Scan for the cell matching the given text and deliver its (x, y) coordinate at center. 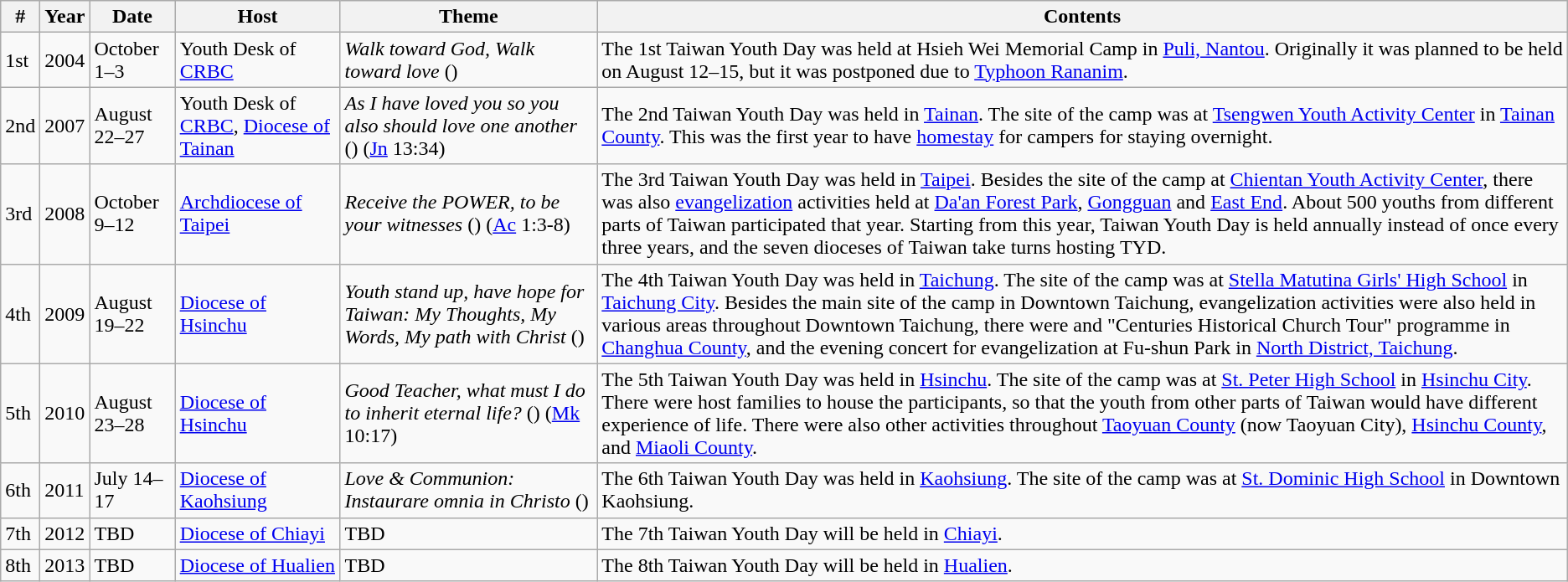
2008 (65, 214)
Year (65, 17)
July 14–17 (132, 491)
Contents (1082, 17)
Theme (469, 17)
2013 (65, 565)
3rd (20, 214)
2nd (20, 126)
August 19–22 (132, 313)
Good Teacher, what must I do to inherit eternal life? () (Mk 10:17) (469, 414)
Youth Desk of CRBC (258, 60)
2007 (65, 126)
October 9–12 (132, 214)
Diocese of Kaohsiung (258, 491)
7th (20, 533)
October 1–3 (132, 60)
As I have loved you so you also should love one another () (Jn 13:34) (469, 126)
Diocese of Hualien (258, 565)
2004 (65, 60)
# (20, 17)
Receive the POWER, to be your witnesses () (Ac 1:3-8) (469, 214)
4th (20, 313)
Youth stand up, have hope for Taiwan: My Thoughts, My Words, My path with Christ () (469, 313)
Date (132, 17)
2012 (65, 533)
Diocese of Chiayi (258, 533)
August 22–27 (132, 126)
2010 (65, 414)
The 8th Taiwan Youth Day will be held in Hualien. (1082, 565)
2011 (65, 491)
2009 (65, 313)
Host (258, 17)
6th (20, 491)
1st (20, 60)
Love & Communion: Instaurare omnia in Christo () (469, 491)
Archdiocese of Taipei (258, 214)
The 7th Taiwan Youth Day will be held in Chiayi. (1082, 533)
The 6th Taiwan Youth Day was held in Kaohsiung. The site of the camp was at St. Dominic High School in Downtown Kaohsiung. (1082, 491)
Walk toward God, Walk toward love () (469, 60)
8th (20, 565)
Youth Desk of CRBC, Diocese of Tainan (258, 126)
5th (20, 414)
August 23–28 (132, 414)
